Search for the cell housing the specified text and yield its (X, Y) center coordinate. 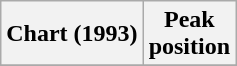
Chart (1993) (72, 34)
Peakposition (189, 34)
